Capture the cell that displays the provided text and extract its (X, Y) central coordinate. 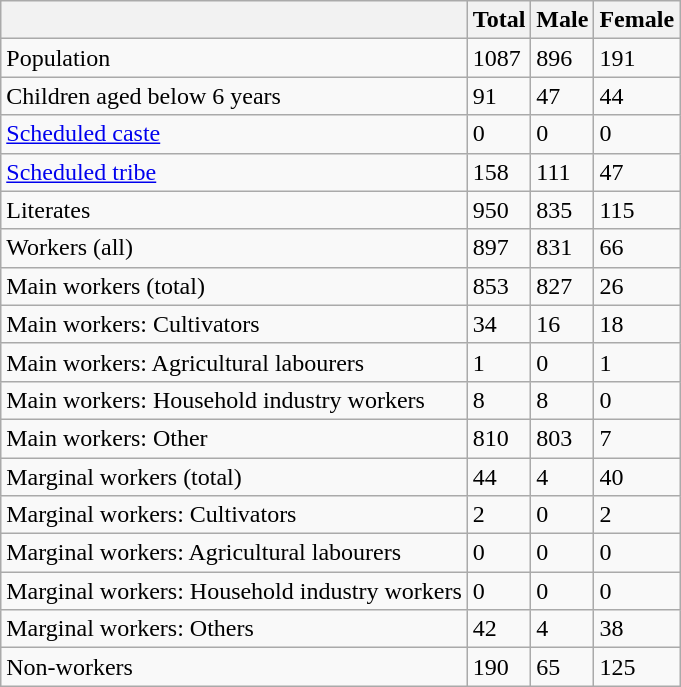
16 (562, 324)
Main workers: Household industry workers (234, 400)
896 (562, 58)
Main workers (total) (234, 286)
Main workers: Other (234, 438)
810 (499, 438)
125 (637, 667)
803 (562, 438)
Marginal workers: Household industry workers (234, 591)
190 (499, 667)
Main workers: Cultivators (234, 324)
827 (562, 286)
Population (234, 58)
Marginal workers: Cultivators (234, 515)
91 (499, 96)
Marginal workers: Agricultural labourers (234, 553)
Children aged below 6 years (234, 96)
Main workers: Agricultural labourers (234, 362)
26 (637, 286)
191 (637, 58)
1087 (499, 58)
Marginal workers (total) (234, 477)
38 (637, 629)
853 (499, 286)
34 (499, 324)
Workers (all) (234, 248)
66 (637, 248)
Marginal workers: Others (234, 629)
7 (637, 438)
Scheduled caste (234, 134)
Scheduled tribe (234, 172)
835 (562, 210)
Male (562, 20)
115 (637, 210)
42 (499, 629)
Literates (234, 210)
Total (499, 20)
65 (562, 667)
158 (499, 172)
111 (562, 172)
Female (637, 20)
831 (562, 248)
897 (499, 248)
950 (499, 210)
40 (637, 477)
18 (637, 324)
Non-workers (234, 667)
